From the cell containing the given text, extract its center point as [X, Y] coordinate. 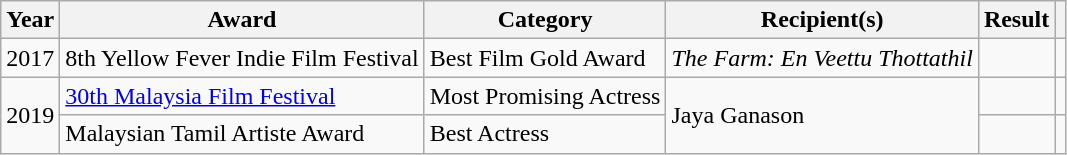
Best Film Gold Award [545, 58]
2017 [30, 58]
Result [1016, 20]
Year [30, 20]
The Farm: En Veettu Thottathil [822, 58]
30th Malaysia Film Festival [242, 96]
Recipient(s) [822, 20]
2019 [30, 115]
Most Promising Actress [545, 96]
Best Actress [545, 134]
Malaysian Tamil Artiste Award [242, 134]
8th Yellow Fever Indie Film Festival [242, 58]
Jaya Ganason [822, 115]
Category [545, 20]
Award [242, 20]
